For the text-containing cell, return its midpoint in [x, y] coordinate format. 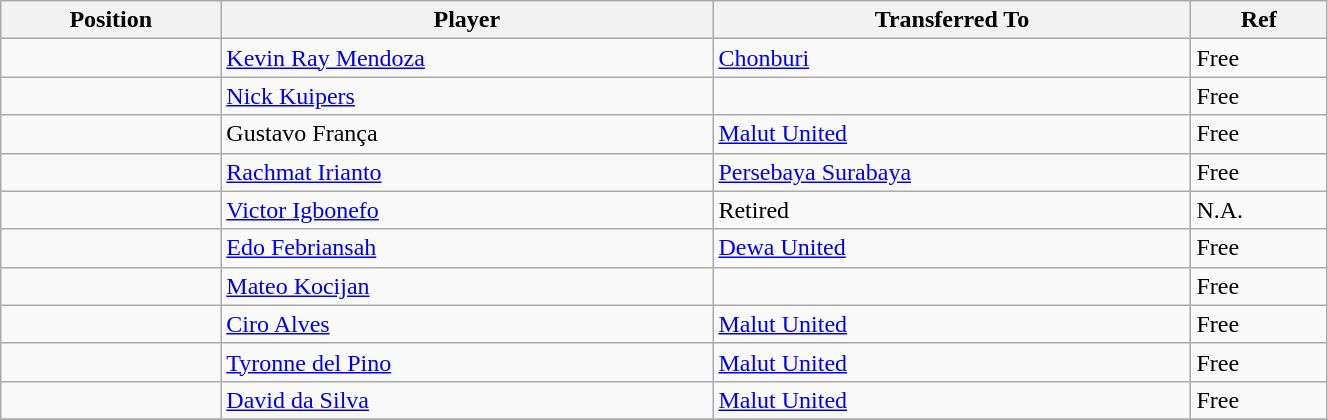
Edo Febriansah [467, 248]
Tyronne del Pino [467, 362]
Victor Igbonefo [467, 210]
David da Silva [467, 400]
Position [111, 20]
Kevin Ray Mendoza [467, 58]
Transferred To [952, 20]
Nick Kuipers [467, 96]
N.A. [1259, 210]
Dewa United [952, 248]
Rachmat Irianto [467, 172]
Player [467, 20]
Ciro Alves [467, 324]
Chonburi [952, 58]
Gustavo França [467, 134]
Retired [952, 210]
Ref [1259, 20]
Mateo Kocijan [467, 286]
Persebaya Surabaya [952, 172]
